Return [x, y] of the center of cell containing provided text 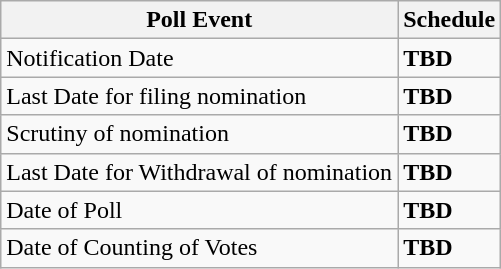
Date of Poll [200, 210]
Last Date for filing nomination [200, 96]
Last Date for Withdrawal of nomination [200, 172]
Notification Date [200, 58]
Date of Counting of Votes [200, 248]
Scrutiny of nomination [200, 134]
Poll Event [200, 20]
Schedule [450, 20]
